Output the [x, y] coordinate of the center of the cell containing the given text.  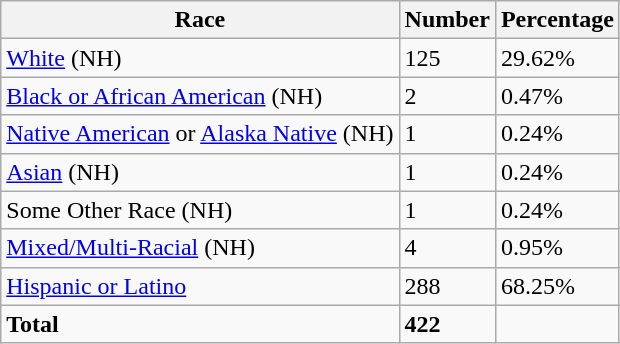
68.25% [557, 286]
2 [447, 96]
29.62% [557, 58]
Hispanic or Latino [200, 286]
Asian (NH) [200, 172]
Race [200, 20]
Black or African American (NH) [200, 96]
Some Other Race (NH) [200, 210]
4 [447, 248]
288 [447, 286]
Mixed/Multi-Racial (NH) [200, 248]
125 [447, 58]
0.47% [557, 96]
Native American or Alaska Native (NH) [200, 134]
White (NH) [200, 58]
Percentage [557, 20]
Number [447, 20]
0.95% [557, 248]
422 [447, 324]
Total [200, 324]
